For the text-containing cell, return its midpoint in [x, y] coordinate format. 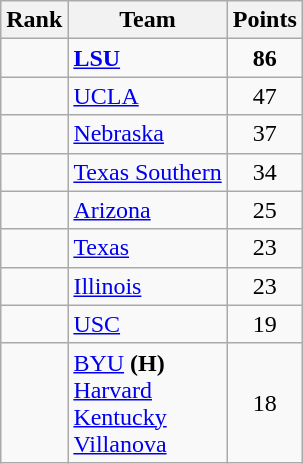
25 [264, 210]
Illinois [148, 286]
Team [148, 20]
34 [264, 172]
Texas [148, 248]
Nebraska [148, 134]
Arizona [148, 210]
19 [264, 324]
86 [264, 58]
Texas Southern [148, 172]
LSU [148, 58]
BYU (H)HarvardKentuckyVillanova [148, 402]
UCLA [148, 96]
USC [148, 324]
18 [264, 402]
Points [264, 20]
Rank [34, 20]
37 [264, 134]
47 [264, 96]
